From the cell containing the given text, extract its center point as [X, Y] coordinate. 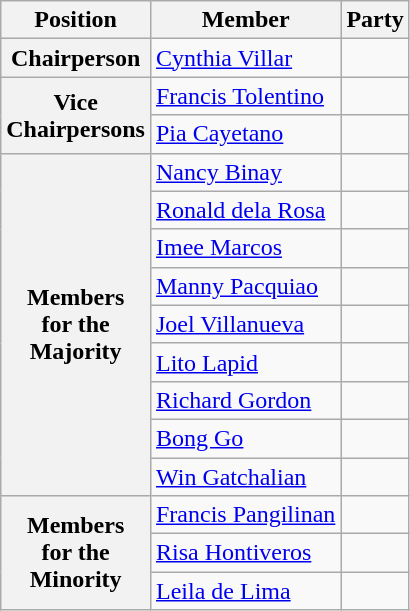
Party [375, 20]
Pia Cayetano [245, 134]
ViceChairpersons [76, 115]
Manny Pacquiao [245, 286]
Ronald dela Rosa [245, 210]
Richard Gordon [245, 400]
Member [245, 20]
Francis Tolentino [245, 96]
Chairperson [76, 58]
Lito Lapid [245, 362]
Nancy Binay [245, 172]
Imee Marcos [245, 248]
Membersfor theMinority [76, 553]
Position [76, 20]
Membersfor theMajority [76, 324]
Leila de Lima [245, 591]
Risa Hontiveros [245, 553]
Cynthia Villar [245, 58]
Win Gatchalian [245, 477]
Francis Pangilinan [245, 515]
Joel Villanueva [245, 324]
Bong Go [245, 438]
